Pinpoint the cell where the given text exists, returning its [X, Y] midpoint coordinate. 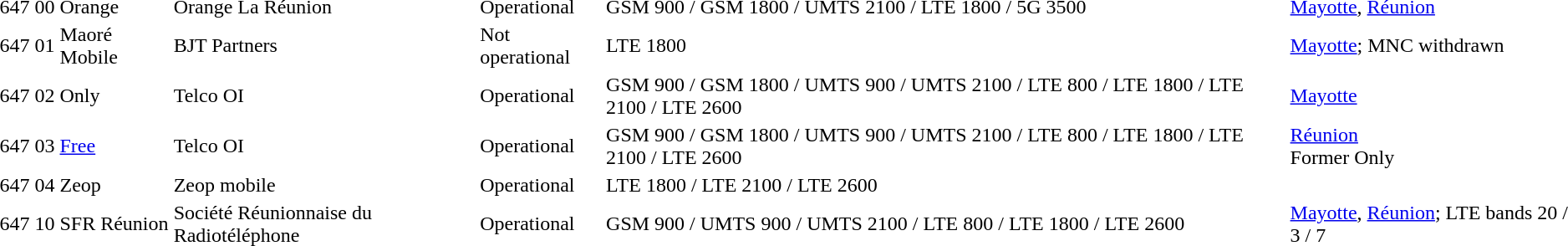
Maoré Mobile [114, 45]
03 [45, 146]
LTE 1800 [946, 45]
LTE 1800 / LTE 2100 / LTE 2600 [946, 185]
Free [114, 146]
Zeop [114, 185]
02 [45, 95]
BJT Partners [324, 45]
Not operational [541, 45]
Only [114, 95]
04 [45, 185]
Zeop mobile [324, 185]
01 [45, 45]
